Return [X, Y] of the center of cell containing provided text 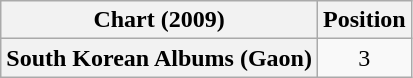
3 [364, 58]
South Korean Albums (Gaon) [160, 58]
Chart (2009) [160, 20]
Position [364, 20]
